Detect which cell encompasses the target text, then output its [X, Y] center coordinate. 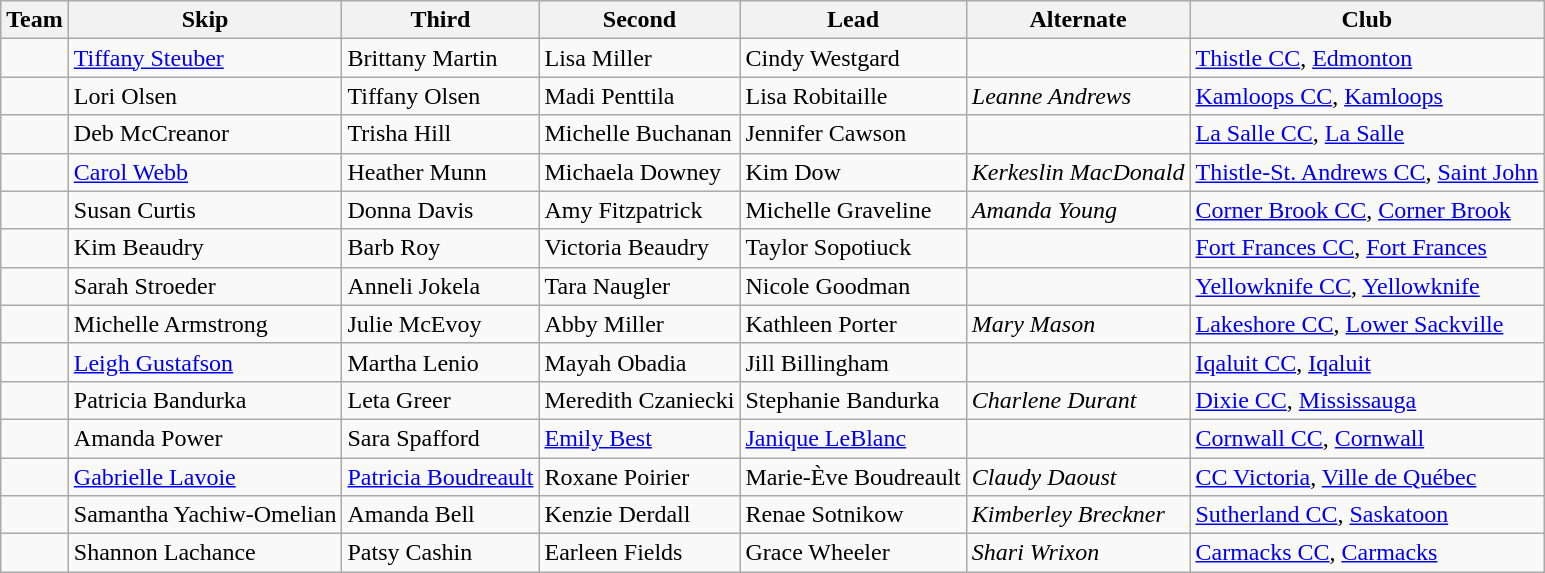
Kimberley Breckner [1078, 515]
Kamloops CC, Kamloops [1367, 96]
Patsy Cashin [440, 553]
Lori Olsen [205, 96]
Jill Billingham [853, 362]
Charlene Durant [1078, 400]
Mary Mason [1078, 324]
Donna Davis [440, 210]
Brittany Martin [440, 58]
La Salle CC, La Salle [1367, 134]
Janique LeBlanc [853, 438]
Barb Roy [440, 248]
Cornwall CC, Cornwall [1367, 438]
Emily Best [640, 438]
Thistle CC, Edmonton [1367, 58]
Grace Wheeler [853, 553]
Roxane Poirier [640, 477]
Sarah Stroeder [205, 286]
Madi Penttila [640, 96]
Amanda Young [1078, 210]
Lisa Robitaille [853, 96]
Skip [205, 20]
Marie-Ève Boudreault [853, 477]
Abby Miller [640, 324]
Tiffany Steuber [205, 58]
Patricia Boudreault [440, 477]
Michelle Buchanan [640, 134]
Claudy Daoust [1078, 477]
Earleen Fields [640, 553]
Carol Webb [205, 172]
Samantha Yachiw-Omelian [205, 515]
Shannon Lachance [205, 553]
Cindy Westgard [853, 58]
Deb McCreanor [205, 134]
Taylor Sopotiuck [853, 248]
Shari Wrixon [1078, 553]
Kenzie Derdall [640, 515]
Kerkeslin MacDonald [1078, 172]
Amanda Power [205, 438]
Amy Fitzpatrick [640, 210]
Patricia Bandurka [205, 400]
Susan Curtis [205, 210]
Mayah Obadia [640, 362]
Leta Greer [440, 400]
Kathleen Porter [853, 324]
CC Victoria, Ville de Québec [1367, 477]
Fort Frances CC, Fort Frances [1367, 248]
Michelle Graveline [853, 210]
Leanne Andrews [1078, 96]
Amanda Bell [440, 515]
Tiffany Olsen [440, 96]
Gabrielle Lavoie [205, 477]
Third [440, 20]
Julie McEvoy [440, 324]
Lakeshore CC, Lower Sackville [1367, 324]
Club [1367, 20]
Leigh Gustafson [205, 362]
Carmacks CC, Carmacks [1367, 553]
Kim Dow [853, 172]
Kim Beaudry [205, 248]
Heather Munn [440, 172]
Stephanie Bandurka [853, 400]
Thistle-St. Andrews CC, Saint John [1367, 172]
Corner Brook CC, Corner Brook [1367, 210]
Sara Spafford [440, 438]
Anneli Jokela [440, 286]
Michelle Armstrong [205, 324]
Renae Sotnikow [853, 515]
Second [640, 20]
Nicole Goodman [853, 286]
Alternate [1078, 20]
Victoria Beaudry [640, 248]
Lisa Miller [640, 58]
Team [35, 20]
Sutherland CC, Saskatoon [1367, 515]
Martha Lenio [440, 362]
Jennifer Cawson [853, 134]
Meredith Czaniecki [640, 400]
Michaela Downey [640, 172]
Trisha Hill [440, 134]
Iqaluit CC, Iqaluit [1367, 362]
Yellowknife CC, Yellowknife [1367, 286]
Lead [853, 20]
Dixie CC, Mississauga [1367, 400]
Tara Naugler [640, 286]
